Locate the cell with the specified text and output its (x, y) center coordinate. 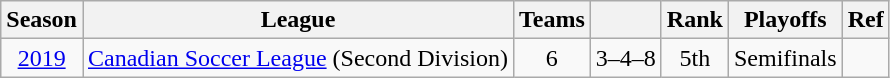
League (298, 20)
Canadian Soccer League (Second Division) (298, 58)
2019 (42, 58)
Rank (694, 20)
Teams (552, 20)
Ref (866, 20)
3–4–8 (626, 58)
Playoffs (785, 20)
5th (694, 58)
Semifinals (785, 58)
Season (42, 20)
6 (552, 58)
